Detect which cell encompasses the target text, then output its [X, Y] center coordinate. 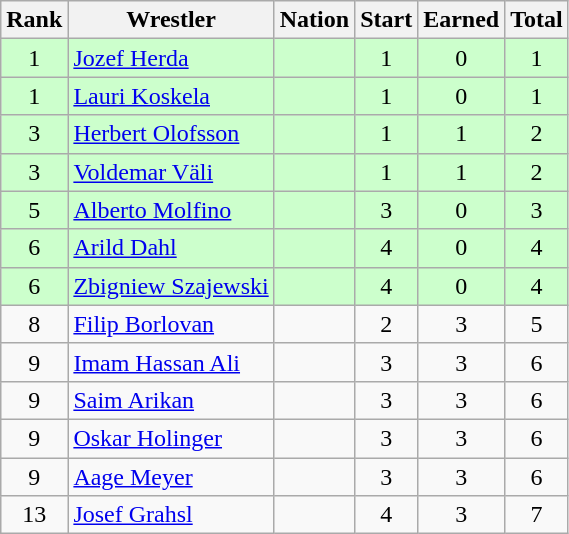
Earned [462, 20]
Voldemar Väli [171, 172]
Rank [34, 20]
Herbert Olofsson [171, 134]
Zbigniew Szajewski [171, 286]
Filip Borlovan [171, 324]
Aage Meyer [171, 477]
Alberto Molfino [171, 210]
Imam Hassan Ali [171, 362]
7 [537, 515]
Saim Arikan [171, 400]
8 [34, 324]
Jozef Herda [171, 58]
13 [34, 515]
Lauri Koskela [171, 96]
Arild Dahl [171, 248]
Start [386, 20]
Nation [314, 20]
Total [537, 20]
Josef Grahsl [171, 515]
Wrestler [171, 20]
Oskar Holinger [171, 438]
